Identify which cell holds the provided text, then report its (X, Y) central coordinate. 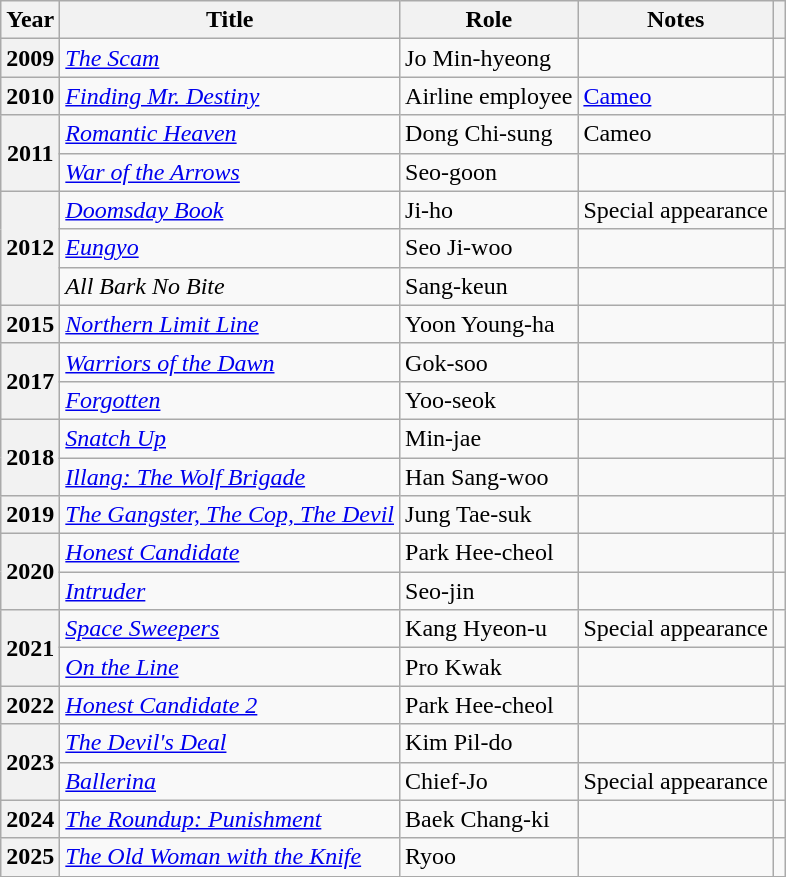
Jo Min-hyeong (489, 58)
2018 (30, 457)
2017 (30, 381)
Pro Kwak (489, 667)
Snatch Up (230, 438)
2019 (30, 515)
Min-jae (489, 438)
Seo-jin (489, 591)
Seo-goon (489, 172)
2020 (30, 572)
The Devil's Deal (230, 743)
2021 (30, 648)
War of the Arrows (230, 172)
Forgotten (230, 400)
The Old Woman with the Knife (230, 857)
Dong Chi-sung (489, 134)
The Gangster, The Cop, The Devil (230, 515)
Intruder (230, 591)
Doomsday Book (230, 210)
2024 (30, 819)
Role (489, 20)
Sang-keun (489, 286)
Kang Hyeon-u (489, 629)
Yoon Young-ha (489, 324)
Warriors of the Dawn (230, 362)
2015 (30, 324)
Ballerina (230, 781)
The Roundup: Punishment (230, 819)
Honest Candidate 2 (230, 705)
Jung Tae-suk (489, 515)
Honest Candidate (230, 553)
Seo Ji-woo (489, 248)
Kim Pil-do (489, 743)
On the Line (230, 667)
2009 (30, 58)
2025 (30, 857)
Chief-Jo (489, 781)
Han Sang-woo (489, 477)
Space Sweepers (230, 629)
Finding Mr. Destiny (230, 96)
Baek Chang-ki (489, 819)
2012 (30, 248)
Notes (676, 20)
2010 (30, 96)
Ryoo (489, 857)
Northern Limit Line (230, 324)
Ji-ho (489, 210)
2022 (30, 705)
Yoo-seok (489, 400)
Eungyo (230, 248)
Title (230, 20)
Romantic Heaven (230, 134)
Year (30, 20)
2011 (30, 153)
2023 (30, 762)
The Scam (230, 58)
Airline employee (489, 96)
Illang: The Wolf Brigade (230, 477)
Gok-soo (489, 362)
All Bark No Bite (230, 286)
